For the text-containing cell, return its midpoint in [X, Y] coordinate format. 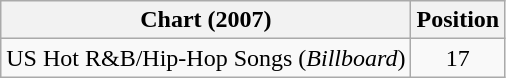
17 [458, 58]
US Hot R&B/Hip-Hop Songs (Billboard) [206, 58]
Chart (2007) [206, 20]
Position [458, 20]
